Identify which cell holds the provided text, then report its (x, y) central coordinate. 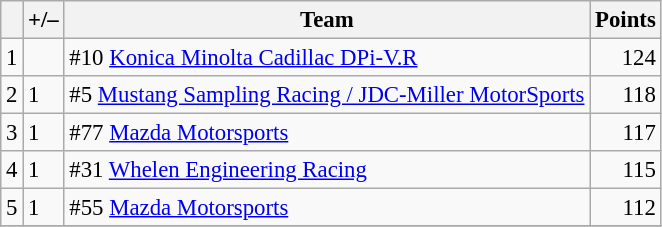
#31 Whelen Engineering Racing (327, 170)
117 (626, 133)
2 (12, 95)
124 (626, 58)
5 (12, 208)
#77 Mazda Motorsports (327, 133)
115 (626, 170)
3 (12, 133)
#10 Konica Minolta Cadillac DPi-V.R (327, 58)
4 (12, 170)
Team (327, 20)
118 (626, 95)
112 (626, 208)
#5 Mustang Sampling Racing / JDC-Miller MotorSports (327, 95)
Points (626, 20)
#55 Mazda Motorsports (327, 208)
+/– (44, 20)
